Search for the cell housing the specified text and yield its (x, y) center coordinate. 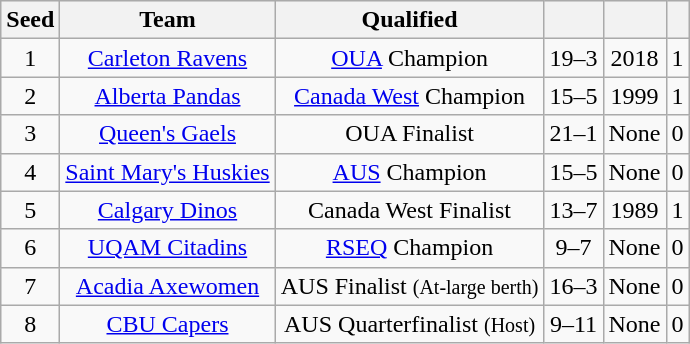
Qualified (410, 20)
19–3 (574, 58)
Carleton Ravens (168, 58)
Canada West Finalist (410, 210)
9–11 (574, 324)
Queen's Gaels (168, 134)
Acadia Axewomen (168, 286)
1989 (634, 210)
AUS Quarterfinalist (Host) (410, 324)
16–3 (574, 286)
8 (30, 324)
2018 (634, 58)
RSEQ Champion (410, 248)
2 (30, 96)
AUS Champion (410, 172)
21–1 (574, 134)
6 (30, 248)
Seed (30, 20)
OUA Champion (410, 58)
CBU Capers (168, 324)
7 (30, 286)
9–7 (574, 248)
3 (30, 134)
Calgary Dinos (168, 210)
4 (30, 172)
5 (30, 210)
13–7 (574, 210)
1999 (634, 96)
OUA Finalist (410, 134)
Team (168, 20)
AUS Finalist (At-large berth) (410, 286)
Alberta Pandas (168, 96)
Saint Mary's Huskies (168, 172)
Canada West Champion (410, 96)
UQAM Citadins (168, 248)
